Find where the given text appears and provide that cell's center as [X, Y] coordinate. 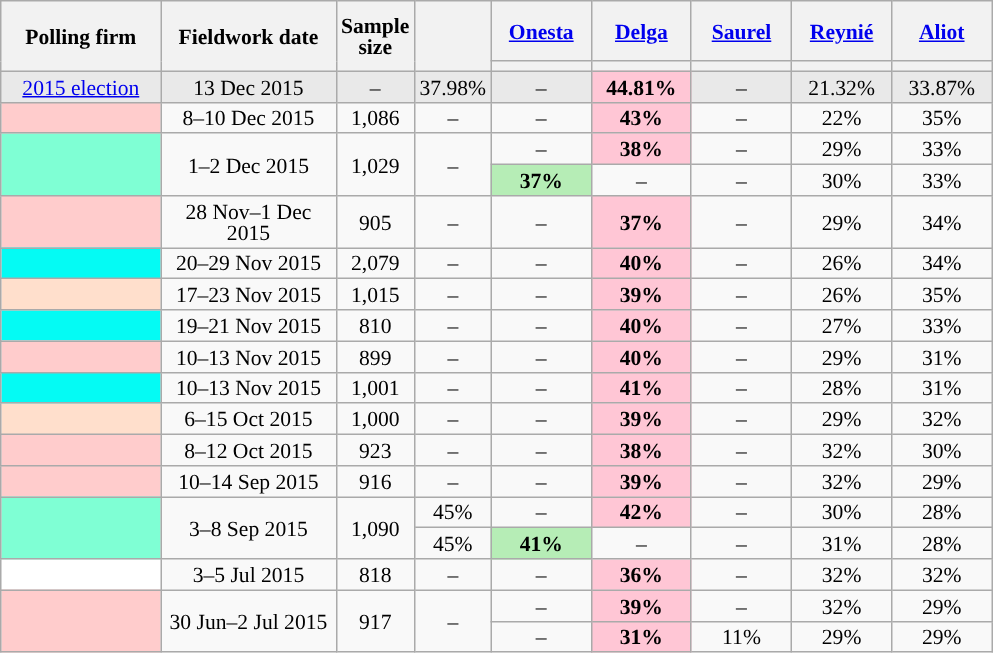
42% [641, 512]
Samplesize [375, 36]
1,001 [375, 388]
923 [375, 450]
818 [375, 574]
Saurel [741, 31]
27% [842, 326]
1,090 [375, 528]
8–10 Dec 2015 [248, 118]
1,029 [375, 165]
810 [375, 326]
1–2 Dec 2015 [248, 165]
11% [741, 636]
17–23 Nov 2015 [248, 294]
6–15 Oct 2015 [248, 420]
2015 election [81, 86]
3–8 Sep 2015 [248, 528]
Aliot [942, 31]
1,086 [375, 118]
917 [375, 621]
28 Nov–1 Dec 2015 [248, 222]
36% [641, 574]
1,000 [375, 420]
899 [375, 356]
Onesta [541, 31]
2,079 [375, 264]
Polling firm [81, 36]
905 [375, 222]
1,015 [375, 294]
20–29 Nov 2015 [248, 264]
37.98% [452, 86]
3–5 Jul 2015 [248, 574]
21.32% [842, 86]
44.81% [641, 86]
Fieldwork date [248, 36]
30 Jun–2 Jul 2015 [248, 621]
10–14 Sep 2015 [248, 482]
Reynié [842, 31]
43% [641, 118]
916 [375, 482]
13 Dec 2015 [248, 86]
8–12 Oct 2015 [248, 450]
33.87% [942, 86]
19–21 Nov 2015 [248, 326]
Delga [641, 31]
22% [842, 118]
